Find where the given text appears and provide that cell's center as [x, y] coordinate. 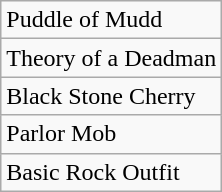
Theory of a Deadman [112, 58]
Basic Rock Outfit [112, 172]
Parlor Mob [112, 134]
Puddle of Mudd [112, 20]
Black Stone Cherry [112, 96]
